Output the [X, Y] coordinate of the center of the cell containing the given text.  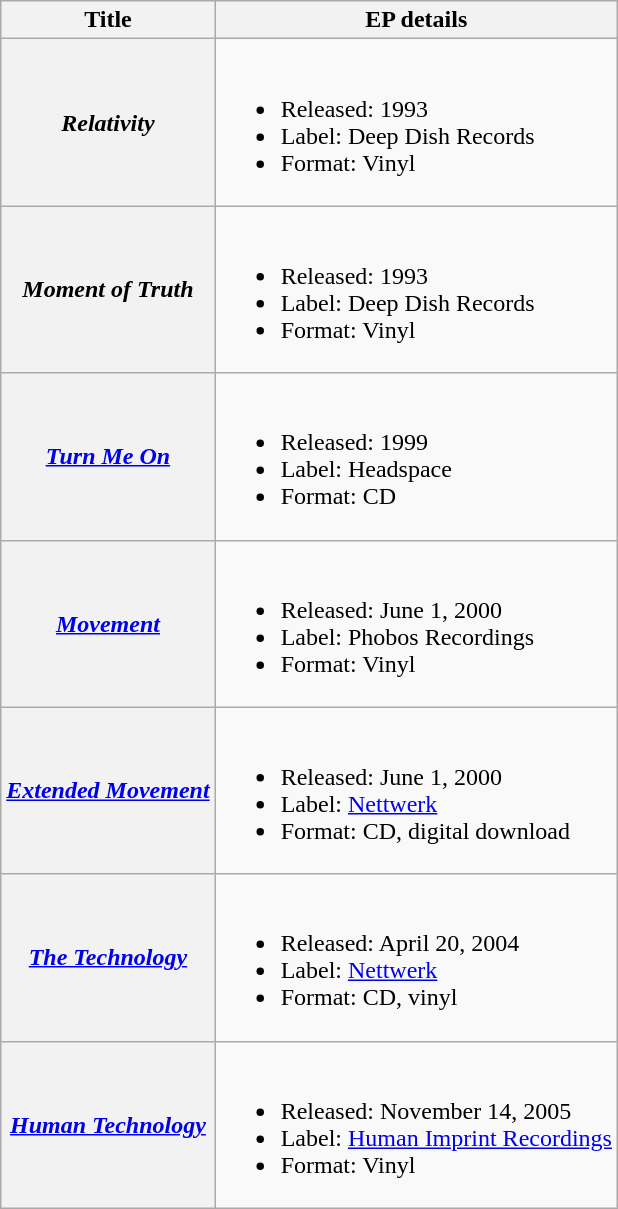
The Technology [108, 958]
Released: June 1, 2000Label: NettwerkFormat: CD, digital download [416, 790]
Human Technology [108, 1124]
Moment of Truth [108, 290]
Released: June 1, 2000Label: Phobos RecordingsFormat: Vinyl [416, 624]
Released: 1999Label: HeadspaceFormat: CD [416, 456]
Released: November 14, 2005Label: Human Imprint RecordingsFormat: Vinyl [416, 1124]
Turn Me On [108, 456]
Released: April 20, 2004Label: NettwerkFormat: CD, vinyl [416, 958]
EP details [416, 20]
Movement [108, 624]
Relativity [108, 122]
Extended Movement [108, 790]
Title [108, 20]
